Determine the [x, y] coordinate at the center of the cell enclosing the given text.  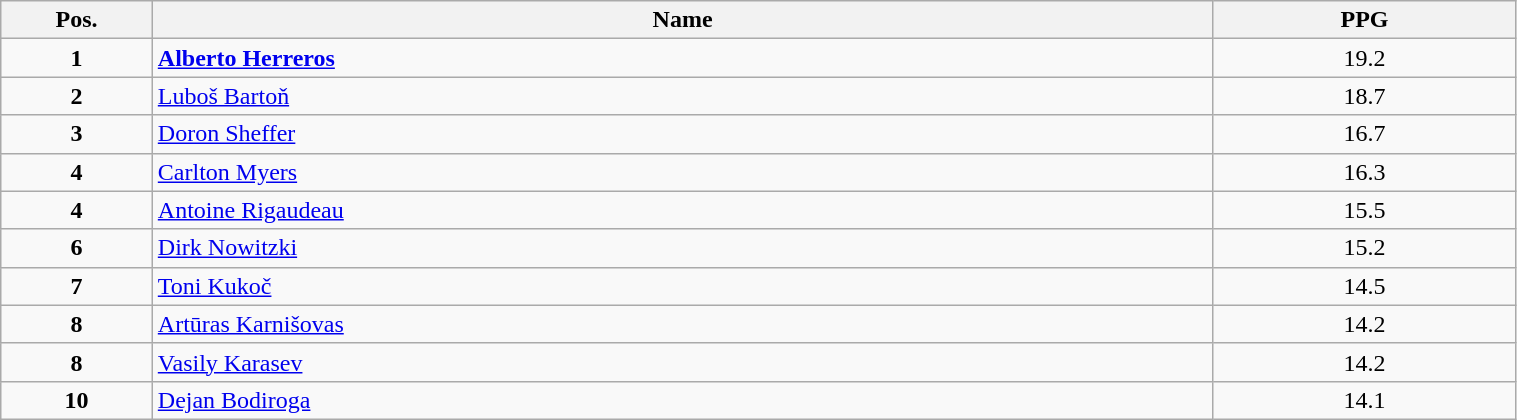
Name [682, 20]
3 [77, 134]
Artūras Karnišovas [682, 324]
1 [77, 58]
7 [77, 286]
10 [77, 400]
14.5 [1364, 286]
2 [77, 96]
6 [77, 248]
PPG [1364, 20]
Antoine Rigaudeau [682, 210]
Alberto Herreros [682, 58]
18.7 [1364, 96]
14.1 [1364, 400]
Toni Kukoč [682, 286]
Doron Sheffer [682, 134]
19.2 [1364, 58]
Pos. [77, 20]
Luboš Bartoň [682, 96]
Dejan Bodiroga [682, 400]
16.7 [1364, 134]
16.3 [1364, 172]
Carlton Myers [682, 172]
Vasily Karasev [682, 362]
15.2 [1364, 248]
15.5 [1364, 210]
Dirk Nowitzki [682, 248]
